Locate the cell with the specified text and output its [X, Y] center coordinate. 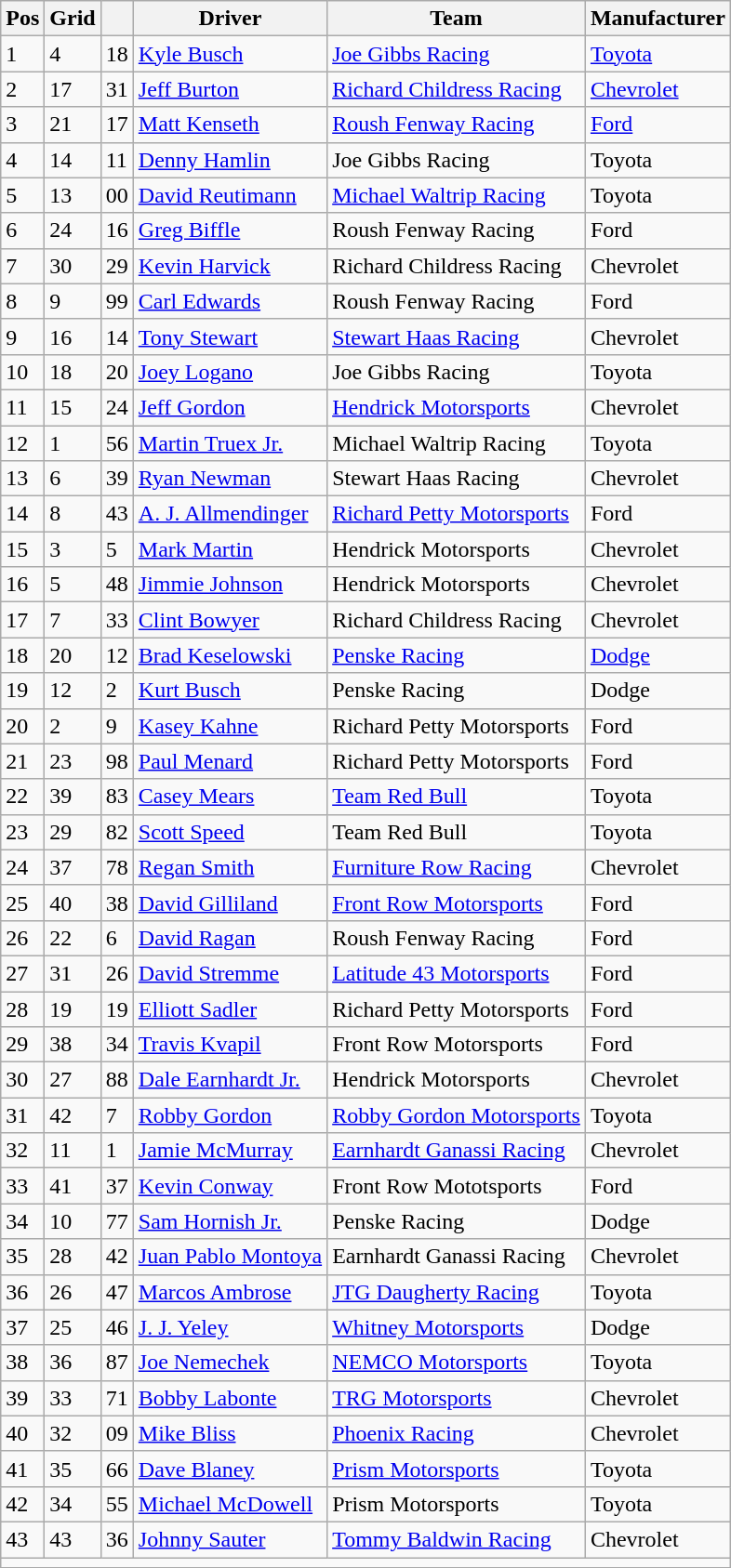
Clint Bowyer [230, 620]
Jimmie Johnson [230, 585]
99 [117, 301]
Michael McDowell [230, 1504]
Jeff Gordon [230, 407]
Matt Kenseth [230, 125]
Johnny Sauter [230, 1539]
Furniture Row Racing [457, 867]
J. J. Yeley [230, 1327]
Grid [73, 19]
David Ragan [230, 938]
87 [117, 1363]
46 [117, 1327]
Driver [230, 19]
Kevin Harvick [230, 266]
Kevin Conway [230, 1186]
66 [117, 1469]
David Gilliland [230, 903]
Kyle Busch [230, 54]
Carl Edwards [230, 301]
Travis Kvapil [230, 1045]
00 [117, 195]
Martin Truex Jr. [230, 443]
David Reutimann [230, 195]
09 [117, 1433]
Jamie McMurray [230, 1151]
Regan Smith [230, 867]
David Stremme [230, 973]
56 [117, 443]
Dave Blaney [230, 1469]
Juan Pablo Montoya [230, 1257]
Front Row Mototsports [457, 1186]
Casey Mears [230, 797]
55 [117, 1504]
82 [117, 832]
Team [457, 19]
Paul Menard [230, 761]
Robby Gordon [230, 1115]
A. J. Allmendinger [230, 514]
Phoenix Racing [457, 1433]
Whitney Motorsports [457, 1327]
Brad Keselowski [230, 655]
71 [117, 1398]
Mike Bliss [230, 1433]
78 [117, 867]
88 [117, 1080]
Robby Gordon Motorsports [457, 1115]
Marcos Ambrose [230, 1292]
TRG Motorsports [457, 1398]
Greg Biffle [230, 231]
Denny Hamlin [230, 160]
Dale Earnhardt Jr. [230, 1080]
Jeff Burton [230, 89]
Mark Martin [230, 549]
Bobby Labonte [230, 1398]
48 [117, 585]
Kasey Kahne [230, 726]
77 [117, 1221]
Tony Stewart [230, 336]
Scott Speed [230, 832]
98 [117, 761]
47 [117, 1292]
Ryan Newman [230, 479]
Latitude 43 Motorsports [457, 973]
Pos [22, 19]
Elliott Sadler [230, 1008]
Joey Logano [230, 372]
JTG Daugherty Racing [457, 1292]
Joe Nemechek [230, 1363]
Manufacturer [658, 19]
Sam Hornish Jr. [230, 1221]
83 [117, 797]
Kurt Busch [230, 691]
NEMCO Motorsports [457, 1363]
Tommy Baldwin Racing [457, 1539]
